Detect which cell encompasses the target text, then output its [x, y] center coordinate. 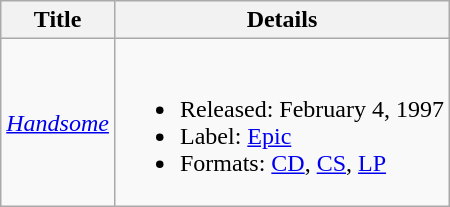
Released: February 4, 1997Label: EpicFormats: CD, CS, LP [282, 122]
Handsome [58, 122]
Title [58, 20]
Details [282, 20]
